Capture the cell that displays the provided text and extract its [x, y] central coordinate. 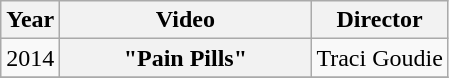
Video [186, 20]
Year [30, 20]
Director [380, 20]
2014 [30, 58]
"Pain Pills" [186, 58]
Traci Goudie [380, 58]
